Locate the cell with the specified text and output its [x, y] center coordinate. 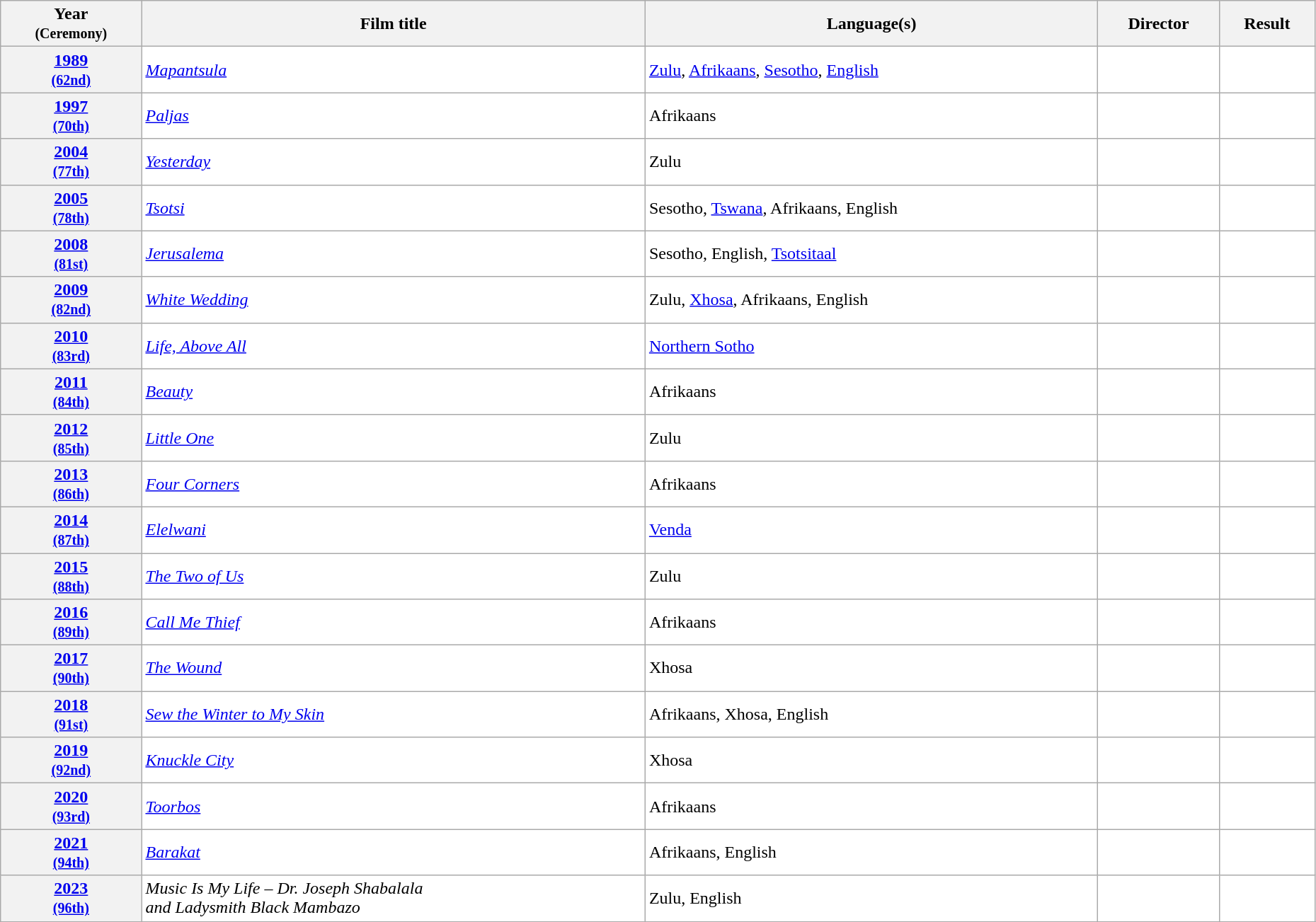
Beauty [394, 392]
2015(88th) [71, 576]
Northern Sotho [871, 345]
2011(84th) [71, 392]
2004(77th) [71, 161]
Sew the Winter to My Skin [394, 715]
1997(70th) [71, 116]
2020(93rd) [71, 807]
Film title [394, 24]
Paljas [394, 116]
Call Me Thief [394, 623]
Jerusalema [394, 253]
Venda [871, 529]
2013(86th) [71, 484]
2023(96th) [71, 899]
2012(85th) [71, 437]
2018(91st) [71, 715]
Director [1159, 24]
Afrikaans, Xhosa, English [871, 715]
2005(78th) [71, 208]
Sesotho, Tswana, Afrikaans, English [871, 208]
Four Corners [394, 484]
Toorbos [394, 807]
Zulu, English [871, 899]
Sesotho, English, Tsotsitaal [871, 253]
Zulu, Afrikaans, Sesotho, English [871, 69]
Knuckle City [394, 760]
Language(s) [871, 24]
Tsotsi [394, 208]
Year(Ceremony) [71, 24]
Afrikaans, English [871, 852]
The Wound [394, 668]
2017(90th) [71, 668]
1989(62nd) [71, 69]
2021(94th) [71, 852]
2019(92nd) [71, 760]
Yesterday [394, 161]
White Wedding [394, 300]
Music Is My Life – Dr. Joseph Shabalalaand Ladysmith Black Mambazo [394, 899]
2016(89th) [71, 623]
The Two of Us [394, 576]
Zulu, Xhosa, Afrikaans, English [871, 300]
2010(83rd) [71, 345]
2008(81st) [71, 253]
Elelwani [394, 529]
2014(87th) [71, 529]
Life, Above All [394, 345]
Barakat [394, 852]
2009(82nd) [71, 300]
Result [1267, 24]
Mapantsula [394, 69]
Little One [394, 437]
